Output the (X, Y) coordinate of the center of the cell containing the given text.  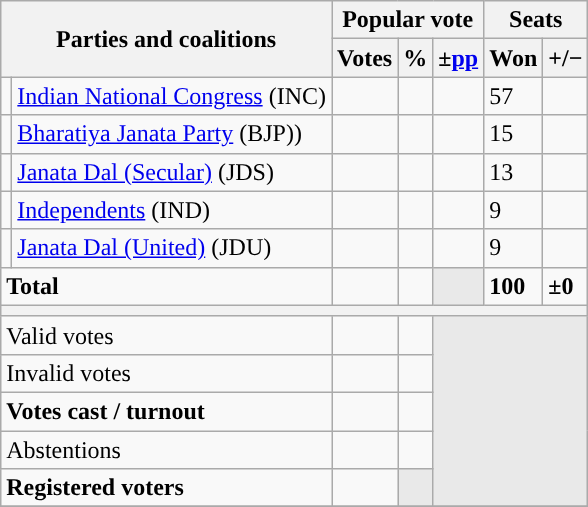
100 (514, 286)
Seats (536, 20)
Abstentions (166, 449)
Independents (IND) (172, 210)
Votes cast / turnout (166, 411)
57 (514, 96)
±0 (566, 286)
±pp (458, 58)
Votes (365, 58)
+/− (566, 58)
Janata Dal (Secular) (JDS) (172, 172)
% (416, 58)
Bharatiya Janata Party (BJP)) (172, 134)
13 (514, 172)
Popular vote (408, 20)
Janata Dal (United) (JDU) (172, 248)
Invalid votes (166, 373)
Total (166, 286)
15 (514, 134)
Parties and coalitions (166, 39)
Valid votes (166, 335)
Registered voters (166, 488)
Indian National Congress (INC) (172, 96)
Won (514, 58)
